Provide the (X, Y) coordinate of the cell's center where the given text is located.  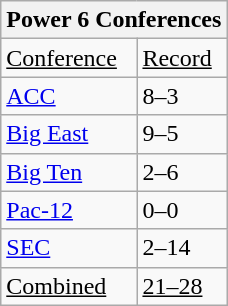
Combined (69, 286)
8–3 (182, 96)
Record (182, 58)
2–14 (182, 248)
ACC (69, 96)
SEC (69, 248)
Conference (69, 58)
21–28 (182, 286)
Big Ten (69, 172)
Pac-12 (69, 210)
0–0 (182, 210)
Big East (69, 134)
2–6 (182, 172)
Power 6 Conferences (114, 20)
9–5 (182, 134)
